Capture the cell that displays the provided text and extract its [x, y] central coordinate. 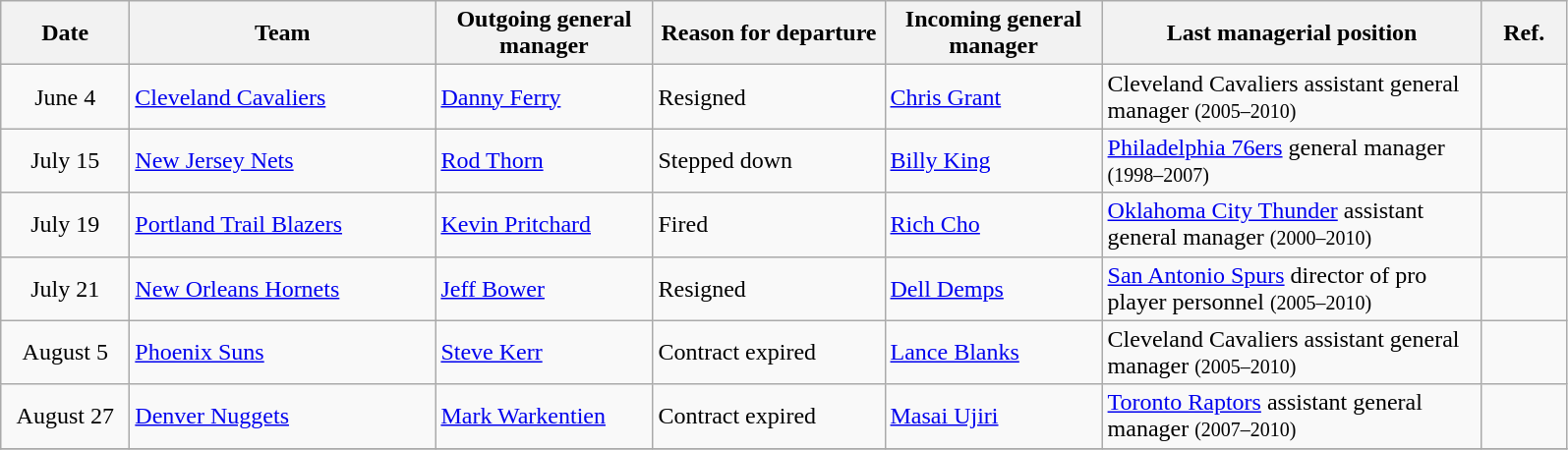
Billy King [993, 161]
August 5 [65, 352]
Masai Ujiri [993, 417]
Oklahoma City Thunder assistant general manager (2000–2010) [1292, 224]
Fired [769, 224]
Philadelphia 76ers general manager (1998–2007) [1292, 161]
Dell Demps [993, 289]
New Jersey Nets [283, 161]
Jeff Bower [545, 289]
San Antonio Spurs director of pro player personnel (2005–2010) [1292, 289]
Date [65, 33]
Incoming general manager [993, 33]
Chris Grant [993, 96]
Rich Cho [993, 224]
Outgoing general manager [545, 33]
Toronto Raptors assistant general manager (2007–2010) [1292, 417]
Reason for departure [769, 33]
July 21 [65, 289]
July 19 [65, 224]
Portland Trail Blazers [283, 224]
Last managerial position [1292, 33]
Stepped down [769, 161]
Lance Blanks [993, 352]
Danny Ferry [545, 96]
Cleveland Cavaliers [283, 96]
June 4 [65, 96]
New Orleans Hornets [283, 289]
Mark Warkentien [545, 417]
Denver Nuggets [283, 417]
Team [283, 33]
Kevin Pritchard [545, 224]
Rod Thorn [545, 161]
Ref. [1524, 33]
Phoenix Suns [283, 352]
August 27 [65, 417]
Steve Kerr [545, 352]
July 15 [65, 161]
